Pinpoint the cell where the given text exists, returning its [x, y] midpoint coordinate. 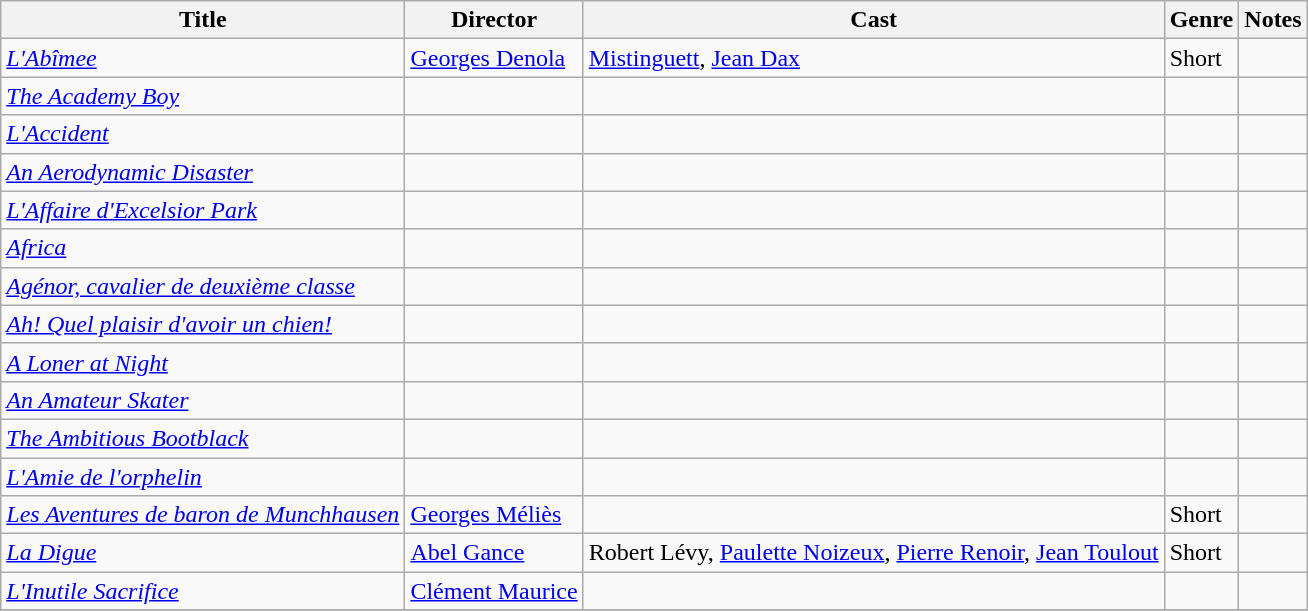
L'Amie de l'orphelin [203, 477]
Mistinguett, Jean Dax [874, 58]
La Digue [203, 553]
Georges Méliès [494, 515]
Abel Gance [494, 553]
An Aerodynamic Disaster [203, 172]
L'Abîmee [203, 58]
Ah! Quel plaisir d'avoir un chien! [203, 324]
Director [494, 20]
Africa [203, 248]
A Loner at Night [203, 362]
Georges Denola [494, 58]
Notes [1273, 20]
Les Aventures de baron de Munchhausen [203, 515]
Genre [1202, 20]
Title [203, 20]
The Academy Boy [203, 96]
L'Inutile Sacrifice [203, 591]
Clément Maurice [494, 591]
Cast [874, 20]
L'Affaire d'Excelsior Park [203, 210]
An Amateur Skater [203, 400]
L'Accident [203, 134]
The Ambitious Bootblack [203, 438]
Agénor, cavalier de deuxième classe [203, 286]
Robert Lévy, Paulette Noizeux, Pierre Renoir, Jean Toulout [874, 553]
